Search for the cell housing the specified text and yield its [x, y] center coordinate. 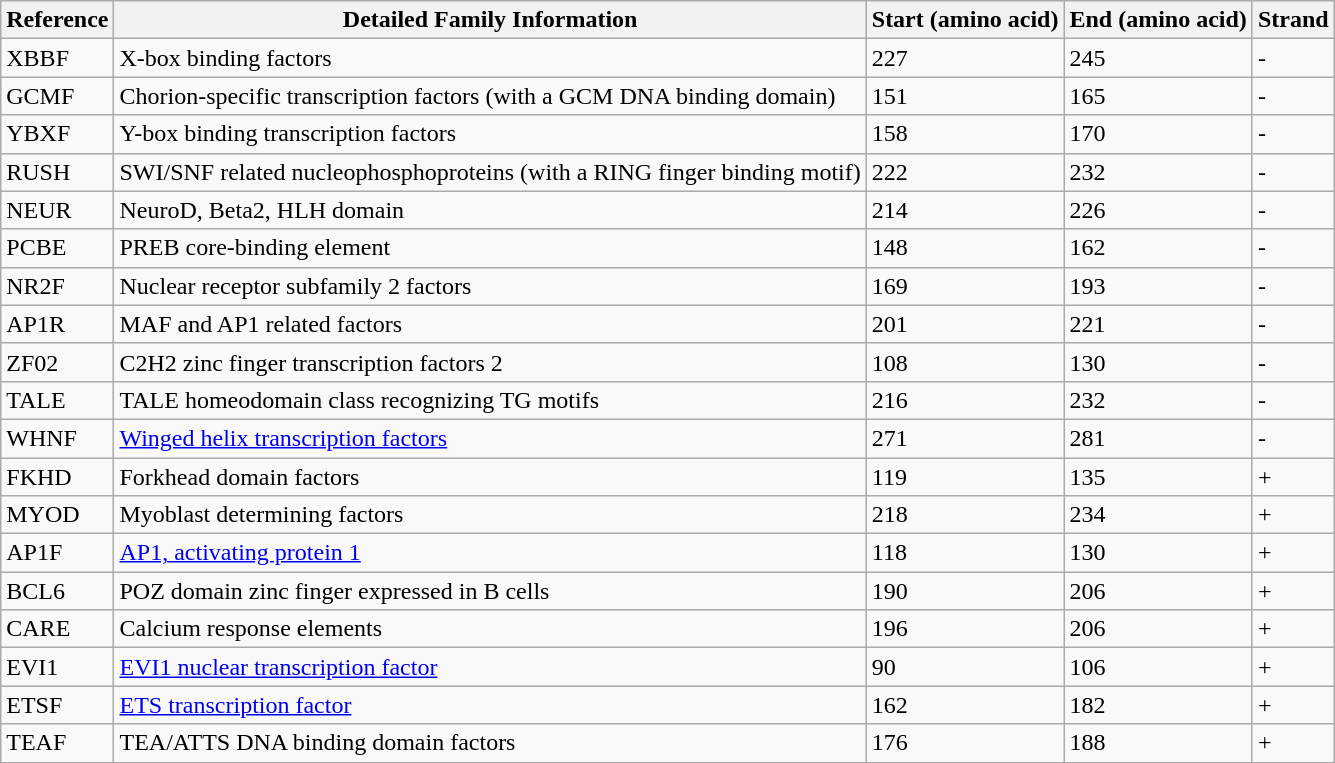
MYOD [58, 515]
ETSF [58, 705]
C2H2 zinc finger transcription factors 2 [490, 362]
119 [965, 477]
151 [965, 96]
158 [965, 134]
BCL6 [58, 591]
165 [1158, 96]
Reference [58, 20]
ETS transcription factor [490, 705]
108 [965, 362]
CARE [58, 629]
FKHD [58, 477]
PCBE [58, 248]
176 [965, 743]
196 [965, 629]
234 [1158, 515]
106 [1158, 667]
TALE homeodomain class recognizing TG motifs [490, 400]
245 [1158, 58]
222 [965, 172]
Winged helix transcription factors [490, 438]
216 [965, 400]
NR2F [58, 286]
PREB core-binding element [490, 248]
Detailed Family Information [490, 20]
End (amino acid) [1158, 20]
135 [1158, 477]
281 [1158, 438]
TALE [58, 400]
RUSH [58, 172]
AP1R [58, 324]
Calcium response elements [490, 629]
Chorion-specific transcription factors (with a GCM DNA binding domain) [490, 96]
XBBF [58, 58]
AP1, activating protein 1 [490, 553]
GCMF [58, 96]
Strand [1293, 20]
190 [965, 591]
ZF02 [58, 362]
193 [1158, 286]
227 [965, 58]
EVI1 nuclear transcription factor [490, 667]
218 [965, 515]
169 [965, 286]
Myoblast determining factors [490, 515]
214 [965, 210]
Y-box binding transcription factors [490, 134]
221 [1158, 324]
90 [965, 667]
EVI1 [58, 667]
WHNF [58, 438]
170 [1158, 134]
SWI/SNF related nucleophosphoproteins (with a RING finger binding motif) [490, 172]
201 [965, 324]
271 [965, 438]
Start (amino acid) [965, 20]
X-box binding factors [490, 58]
226 [1158, 210]
TEA/ATTS DNA binding domain factors [490, 743]
POZ domain zinc finger expressed in B cells [490, 591]
NeuroD, Beta2, HLH domain [490, 210]
Forkhead domain factors [490, 477]
Nuclear receptor subfamily 2 factors [490, 286]
NEUR [58, 210]
188 [1158, 743]
118 [965, 553]
182 [1158, 705]
TEAF [58, 743]
YBXF [58, 134]
148 [965, 248]
AP1F [58, 553]
MAF and AP1 related factors [490, 324]
